Pinpoint the cell where the given text exists, returning its (x, y) midpoint coordinate. 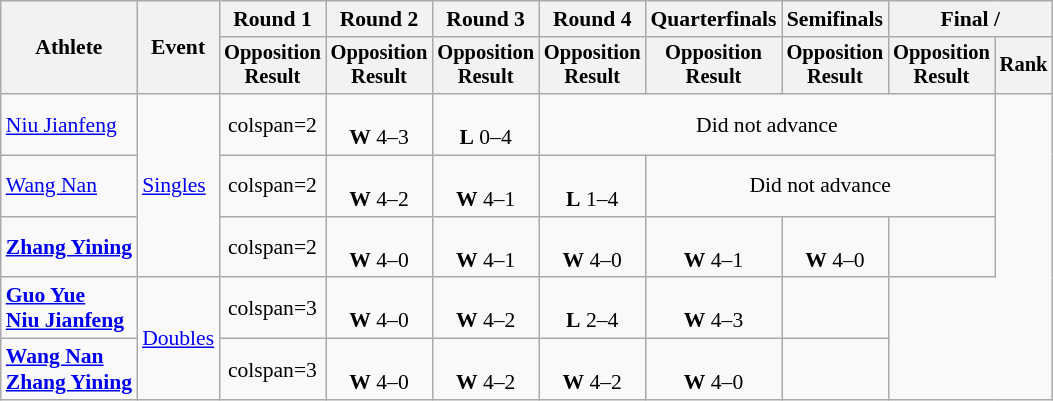
L 2–4 (592, 308)
Round 1 (272, 19)
Guo YueNiu Jianfeng (69, 308)
Round 2 (380, 19)
Doubles (178, 339)
L 0–4 (486, 124)
Singles (178, 186)
Round 3 (486, 19)
Niu Jianfeng (69, 124)
Final / (970, 19)
Wang NanZhang Yining (69, 370)
Semifinals (836, 19)
Wang Nan (69, 186)
Zhang Yining (69, 248)
Event (178, 48)
Quarterfinals (714, 19)
Athlete (69, 48)
Rank (1024, 66)
L 1–4 (592, 186)
Round 4 (592, 19)
